Detect which cell encompasses the target text, then output its [x, y] center coordinate. 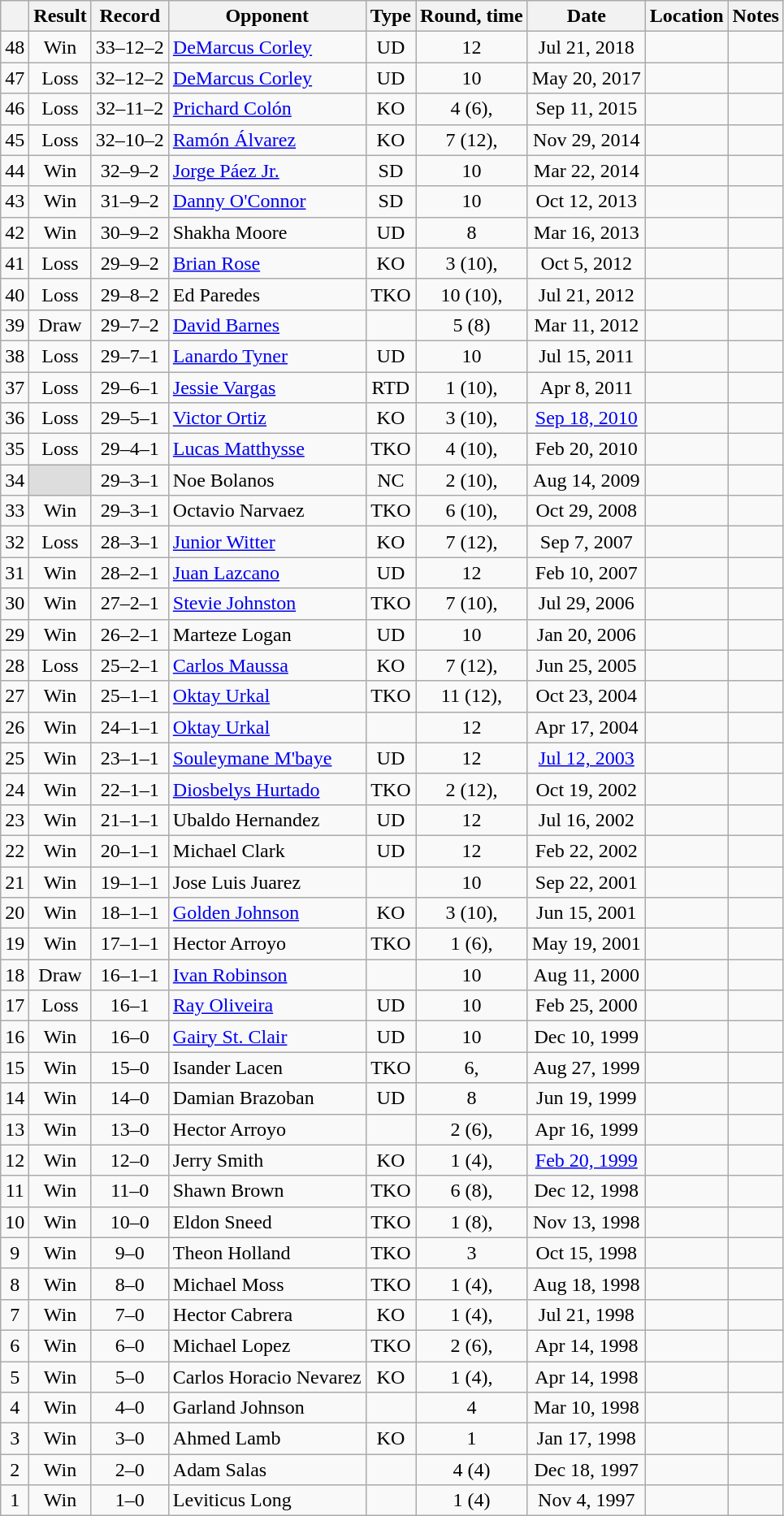
Prichard Colón [266, 109]
Round, time [472, 16]
Carlos Maussa [266, 665]
17 [15, 1006]
Oct 19, 2002 [587, 789]
29–6–1 [130, 388]
Jul 16, 2002 [587, 820]
28–2–1 [130, 573]
32–11–2 [130, 109]
RTD [390, 388]
45 [15, 140]
34 [15, 480]
Garland Johnson [266, 1408]
Aug 18, 1998 [587, 1284]
8–0 [130, 1284]
Type [390, 16]
11 (12), [472, 696]
16 [15, 1037]
Jorge Páez Jr. [266, 171]
1 (10), [472, 388]
1 (8), [472, 1222]
16–1 [130, 1006]
23 [15, 820]
Jul 29, 2006 [587, 604]
Oct 5, 2012 [587, 263]
3–0 [130, 1439]
Notes [756, 16]
46 [15, 109]
30 [15, 604]
12–0 [130, 1160]
Ray Oliveira [266, 1006]
Lucas Matthysse [266, 449]
4 (10), [472, 449]
21–1–1 [130, 820]
41 [15, 263]
32 [15, 542]
32–9–2 [130, 171]
1 (4) [472, 1501]
1–0 [130, 1501]
May 20, 2017 [587, 78]
22 [15, 851]
32–12–2 [130, 78]
29–9–2 [130, 263]
Souleymane M'baye [266, 758]
31 [15, 573]
20 [15, 913]
Junior Witter [266, 542]
Opponent [266, 16]
24 [15, 789]
19–1–1 [130, 881]
14–0 [130, 1098]
37 [15, 388]
Michael Lopez [266, 1345]
Apr 17, 2004 [587, 727]
Golden Johnson [266, 913]
Apr 16, 1999 [587, 1129]
Oct 29, 2008 [587, 511]
Jul 15, 2011 [587, 356]
7–0 [130, 1315]
Sep 11, 2015 [587, 109]
26–2–1 [130, 635]
25 [15, 758]
Damian Brazoban [266, 1098]
Ramón Álvarez [266, 140]
23–1–1 [130, 758]
24–1–1 [130, 727]
Leviticus Long [266, 1501]
Shakha Moore [266, 232]
Adam Salas [266, 1470]
42 [15, 232]
Lanardo Tyner [266, 356]
36 [15, 418]
17–1–1 [130, 944]
Carlos Horacio Nevarez [266, 1377]
30–9–2 [130, 232]
Jun 25, 2005 [587, 665]
Jul 12, 2003 [587, 758]
13–0 [130, 1129]
Danny O'Connor [266, 201]
10 (10), [472, 294]
Juan Lazcano [266, 573]
Mar 11, 2012 [587, 325]
11–0 [130, 1191]
28 [15, 665]
Dec 10, 1999 [587, 1037]
Marteze Logan [266, 635]
20–1–1 [130, 851]
Ed Paredes [266, 294]
Aug 14, 2009 [587, 480]
43 [15, 201]
6 [15, 1345]
Jul 21, 2018 [587, 47]
Feb 20, 1999 [587, 1160]
44 [15, 171]
Record [130, 16]
Sep 22, 2001 [587, 881]
Jan 20, 2006 [587, 635]
Michael Clark [266, 851]
Shawn Brown [266, 1191]
4 (4) [472, 1470]
38 [15, 356]
Jessie Vargas [266, 388]
Nov 13, 1998 [587, 1222]
28–3–1 [130, 542]
29–7–1 [130, 356]
Dec 12, 1998 [587, 1191]
7 [15, 1315]
Feb 10, 2007 [587, 573]
6–0 [130, 1345]
Diosbelys Hurtado [266, 789]
2 (12), [472, 789]
21 [15, 881]
Jul 21, 2012 [587, 294]
Ubaldo Hernandez [266, 820]
Gairy St. Clair [266, 1037]
David Barnes [266, 325]
10–0 [130, 1222]
25–2–1 [130, 665]
Jan 17, 1998 [587, 1439]
26 [15, 727]
29–4–1 [130, 449]
4 (6), [472, 109]
Jose Luis Juarez [266, 881]
48 [15, 47]
6 (8), [472, 1191]
Nov 4, 1997 [587, 1501]
Ivan Robinson [266, 975]
6, [472, 1068]
33–12–2 [130, 47]
15 [15, 1068]
29 [15, 635]
Feb 22, 2002 [587, 851]
5 [15, 1377]
18 [15, 975]
14 [15, 1098]
Date [587, 16]
29–7–2 [130, 325]
13 [15, 1129]
29–8–2 [130, 294]
19 [15, 944]
2 [15, 1470]
29–5–1 [130, 418]
39 [15, 325]
9 [15, 1253]
5 (8) [472, 325]
Mar 16, 2013 [587, 232]
22–1–1 [130, 789]
27 [15, 696]
16–0 [130, 1037]
27–2–1 [130, 604]
33 [15, 511]
Brian Rose [266, 263]
16–1–1 [130, 975]
32–10–2 [130, 140]
31–9–2 [130, 201]
Oct 12, 2013 [587, 201]
Result [60, 16]
Sep 18, 2010 [587, 418]
18–1–1 [130, 913]
2 (10), [472, 480]
Nov 29, 2014 [587, 140]
Jul 21, 1998 [587, 1315]
Jun 19, 1999 [587, 1098]
Hector Cabrera [266, 1315]
4–0 [130, 1408]
35 [15, 449]
Dec 18, 1997 [587, 1470]
Stevie Johnston [266, 604]
Octavio Narvaez [266, 511]
40 [15, 294]
6 (10), [472, 511]
Victor Ortiz [266, 418]
Oct 15, 1998 [587, 1253]
Eldon Sneed [266, 1222]
NC [390, 480]
Aug 11, 2000 [587, 975]
Michael Moss [266, 1284]
9–0 [130, 1253]
15–0 [130, 1068]
2–0 [130, 1470]
Mar 22, 2014 [587, 171]
Sep 7, 2007 [587, 542]
Aug 27, 1999 [587, 1068]
5–0 [130, 1377]
May 19, 2001 [587, 944]
Apr 8, 2011 [587, 388]
47 [15, 78]
Feb 20, 2010 [587, 449]
Mar 10, 1998 [587, 1408]
Ahmed Lamb [266, 1439]
Theon Holland [266, 1253]
25–1–1 [130, 696]
Feb 25, 2000 [587, 1006]
Isander Lacen [266, 1068]
11 [15, 1191]
Jun 15, 2001 [587, 913]
7 (10), [472, 604]
Noe Bolanos [266, 480]
Location [687, 16]
1 (6), [472, 944]
Jerry Smith [266, 1160]
Oct 23, 2004 [587, 696]
